For the text-containing cell, return its midpoint in (X, Y) coordinate format. 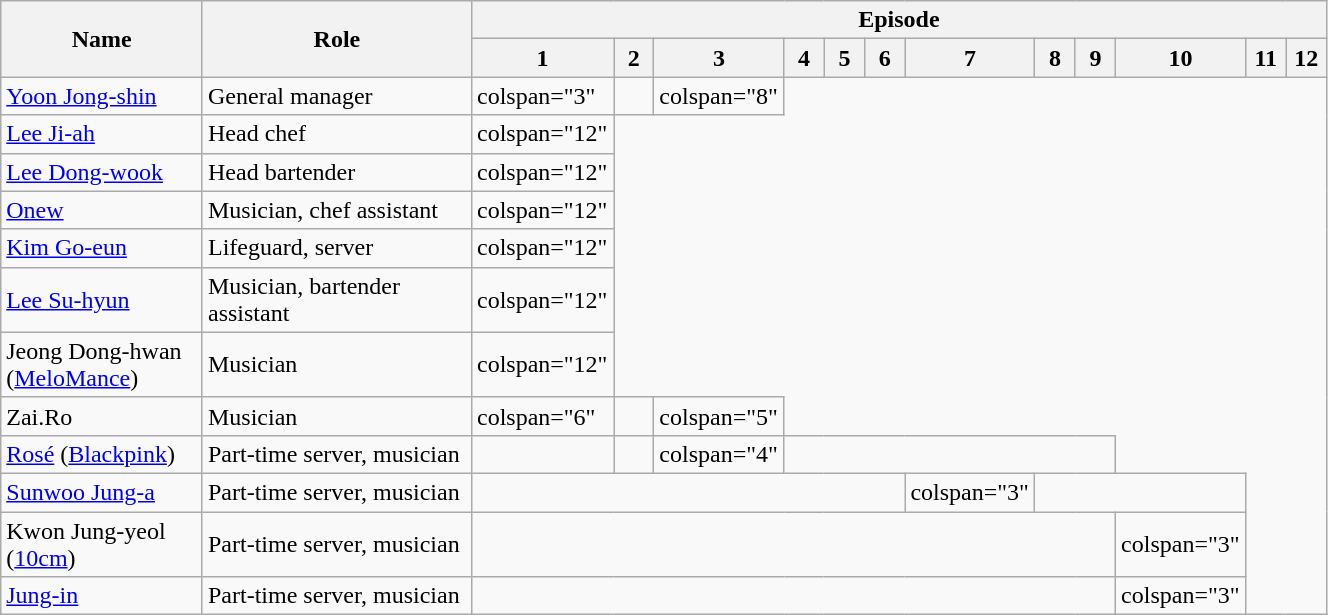
6 (885, 58)
Zai.Ro (102, 416)
Onew (102, 210)
colspan="8" (719, 96)
colspan="5" (719, 416)
Musician, bartender assistant (336, 300)
Lee Ji-ah (102, 134)
3 (719, 58)
Rosé (Blackpink) (102, 454)
12 (1306, 58)
Jeong Dong-hwan (MeloMance) (102, 364)
Head bartender (336, 172)
Sunwoo Jung-a (102, 492)
8 (1055, 58)
colspan="4" (719, 454)
9 (1095, 58)
Jung-in (102, 596)
Yoon Jong-shin (102, 96)
2 (634, 58)
Episode (898, 20)
General manager (336, 96)
1 (542, 58)
7 (970, 58)
Musician, chef assistant (336, 210)
Lee Su-hyun (102, 300)
colspan="6" (542, 416)
11 (1266, 58)
Kim Go-eun (102, 248)
Lifeguard, server (336, 248)
Kwon Jung-yeol (10cm) (102, 544)
10 (1181, 58)
5 (844, 58)
4 (804, 58)
Role (336, 39)
Lee Dong-wook (102, 172)
Head chef (336, 134)
Name (102, 39)
